Return the (X, Y) coordinate for the center point of the cell that contains the specified text.  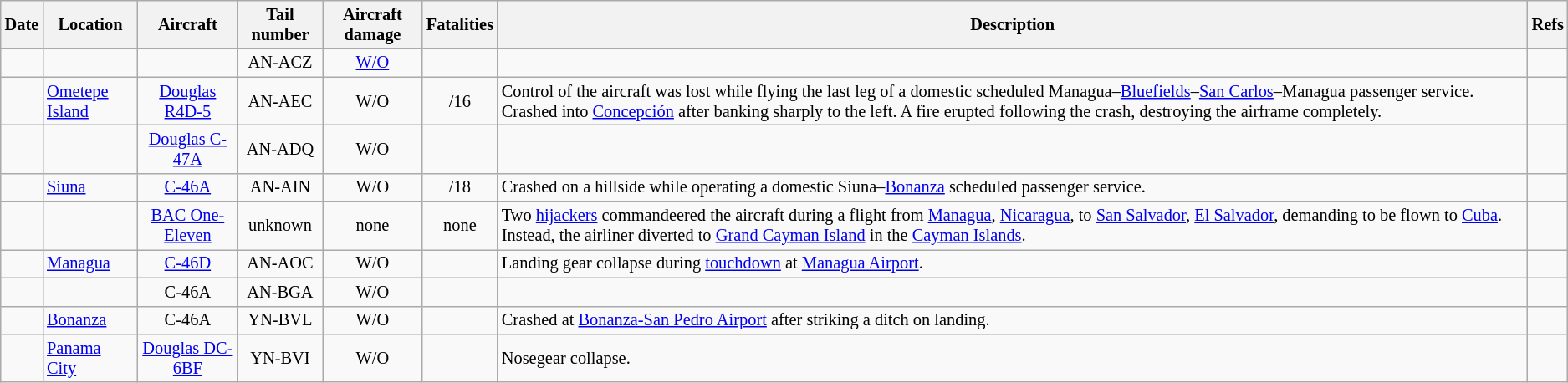
Tail number (280, 24)
Location (90, 24)
Landing gear collapse during touchdown at Managua Airport. (1013, 263)
AN-AIN (280, 187)
C-46D (187, 263)
Douglas R4D-5 (187, 101)
/18 (460, 187)
AN-AOC (280, 263)
Aircraft damage (373, 24)
Siuna (90, 187)
Description (1013, 24)
AN-ADQ (280, 149)
Date (22, 24)
Managua (90, 263)
Douglas DC-6BF (187, 358)
Aircraft (187, 24)
Refs (1548, 24)
YN-BVI (280, 358)
Bonanza (90, 320)
/16 (460, 101)
Panama City (90, 358)
Nosegear collapse. (1013, 358)
AN-BGA (280, 292)
Fatalities (460, 24)
Ometepe Island (90, 101)
AN-AEC (280, 101)
unknown (280, 226)
YN-BVL (280, 320)
Douglas C-47A (187, 149)
BAC One-Eleven (187, 226)
Crashed at Bonanza-San Pedro Airport after striking a ditch on landing. (1013, 320)
AN-ACZ (280, 63)
Crashed on a hillside while operating a domestic Siuna–Bonanza scheduled passenger service. (1013, 187)
